Detect which cell encompasses the target text, then output its (x, y) center coordinate. 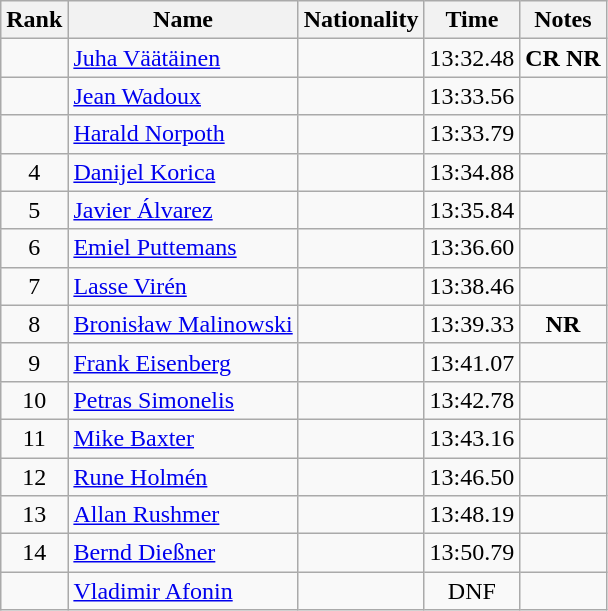
Vladimir Afonin (183, 591)
13:42.78 (472, 400)
CR NR (563, 58)
Frank Eisenberg (183, 362)
13:34.88 (472, 172)
Nationality (361, 20)
Jean Wadoux (183, 96)
Rune Holmén (183, 477)
13:38.46 (472, 286)
Time (472, 20)
13 (34, 515)
Allan Rushmer (183, 515)
NR (563, 324)
6 (34, 248)
13:32.48 (472, 58)
Bronisław Malinowski (183, 324)
DNF (472, 591)
Petras Simonelis (183, 400)
12 (34, 477)
7 (34, 286)
13:33.56 (472, 96)
Lasse Virén (183, 286)
Emiel Puttemans (183, 248)
13:46.50 (472, 477)
11 (34, 438)
10 (34, 400)
13:36.60 (472, 248)
Javier Álvarez (183, 210)
13:43.16 (472, 438)
13:33.79 (472, 134)
Harald Norpoth (183, 134)
13:35.84 (472, 210)
4 (34, 172)
Name (183, 20)
Mike Baxter (183, 438)
14 (34, 553)
Juha Väätäinen (183, 58)
Bernd Dießner (183, 553)
8 (34, 324)
5 (34, 210)
13:48.19 (472, 515)
13:41.07 (472, 362)
9 (34, 362)
13:50.79 (472, 553)
13:39.33 (472, 324)
Rank (34, 20)
Danijel Korica (183, 172)
Notes (563, 20)
